Pinpoint the cell where the given text exists, returning its (X, Y) midpoint coordinate. 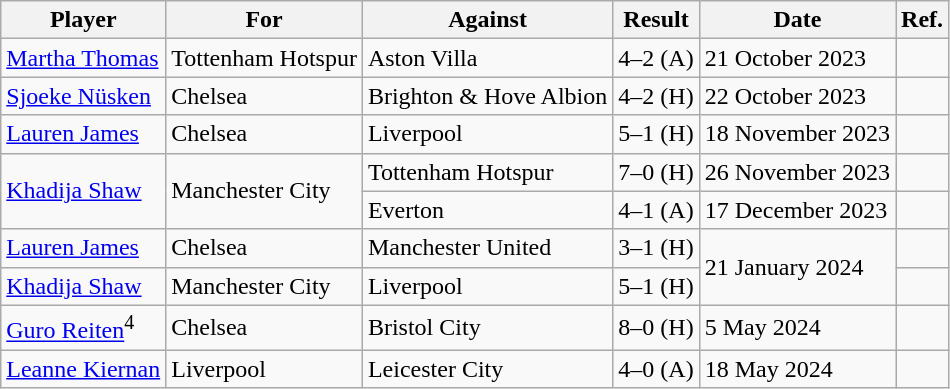
4–2 (A) (656, 58)
Manchester United (487, 248)
21 January 2024 (797, 267)
Martha Thomas (84, 58)
Leicester City (487, 369)
Sjoeke Nüsken (84, 96)
Aston Villa (487, 58)
5 May 2024 (797, 328)
7–0 (H) (656, 172)
Date (797, 20)
Brighton & Hove Albion (487, 96)
Against (487, 20)
4–1 (A) (656, 210)
Leanne Kiernan (84, 369)
4–2 (H) (656, 96)
Result (656, 20)
Bristol City (487, 328)
Ref. (922, 20)
22 October 2023 (797, 96)
For (264, 20)
8–0 (H) (656, 328)
26 November 2023 (797, 172)
17 December 2023 (797, 210)
Player (84, 20)
18 November 2023 (797, 134)
3–1 (H) (656, 248)
Everton (487, 210)
21 October 2023 (797, 58)
Guro Reiten4 (84, 328)
18 May 2024 (797, 369)
4–0 (A) (656, 369)
